Provide the [X, Y] coordinate of the cell's center where the given text is located.  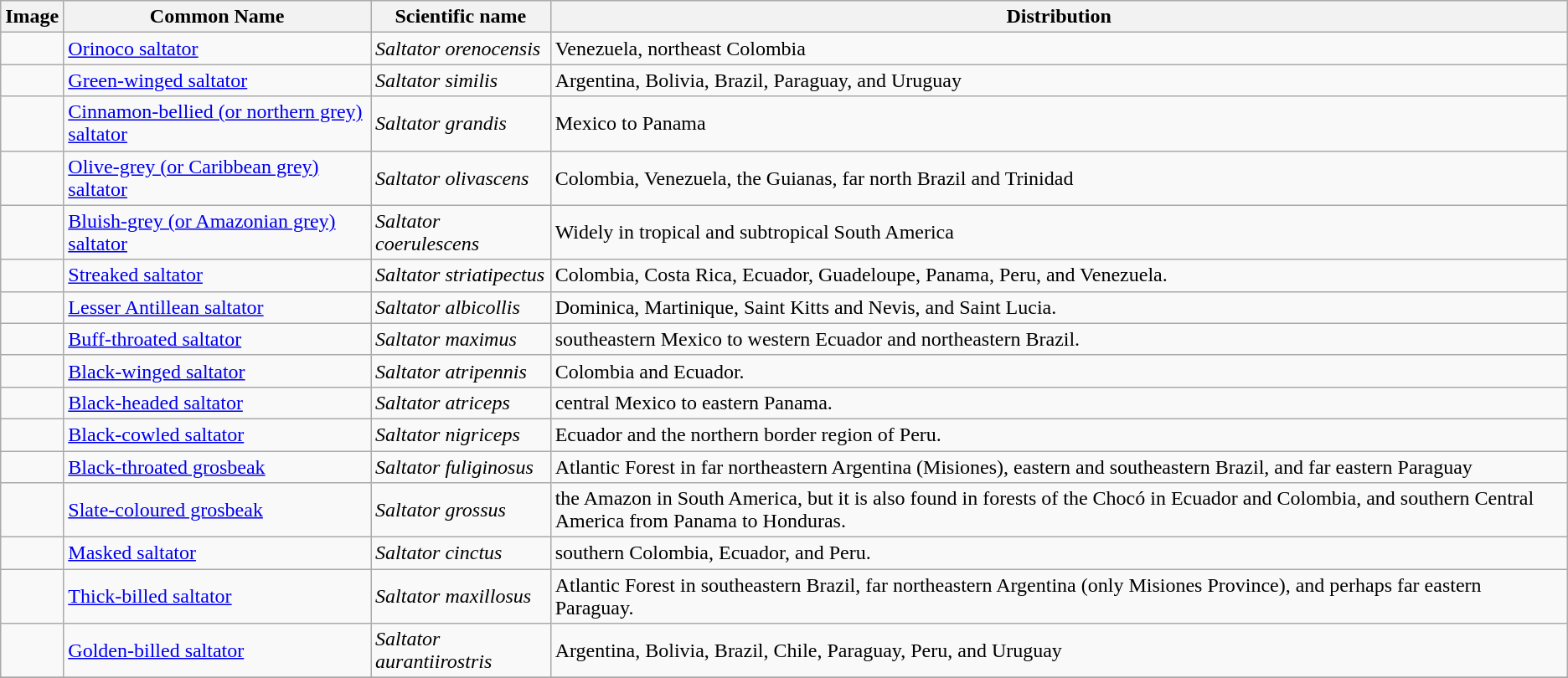
Saltator coerulescens [461, 233]
Green-winged saltator [218, 80]
Buff-throated saltator [218, 339]
Orinoco saltator [218, 49]
Image [32, 17]
Atlantic Forest in southeastern Brazil, far northeastern Argentina (only Misiones Province), and perhaps far eastern Paraguay. [1059, 596]
Atlantic Forest in far northeastern Argentina (Misiones), eastern and southeastern Brazil, and far eastern Paraguay [1059, 466]
Saltator similis [461, 80]
central Mexico to eastern Panama. [1059, 403]
Lesser Antillean saltator [218, 307]
Bluish-grey (or Amazonian grey) saltator [218, 233]
Golden-billed saltator [218, 651]
Argentina, Bolivia, Brazil, Chile, Paraguay, Peru, and Uruguay [1059, 651]
Black-winged saltator [218, 371]
Saltator orenocensis [461, 49]
Distribution [1059, 17]
Masked saltator [218, 553]
Saltator maximus [461, 339]
Venezuela, northeast Colombia [1059, 49]
Mexico to Panama [1059, 124]
Colombia and Ecuador. [1059, 371]
Saltator grossus [461, 511]
Ecuador and the northern border region of Peru. [1059, 434]
Saltator maxillosus [461, 596]
Common Name [218, 17]
Dominica, Martinique, Saint Kitts and Nevis, and Saint Lucia. [1059, 307]
Saltator aurantiirostris [461, 651]
Black-cowled saltator [218, 434]
Saltator cinctus [461, 553]
Saltator atripennis [461, 371]
Cinnamon-bellied (or northern grey) saltator [218, 124]
Scientific name [461, 17]
Saltator grandis [461, 124]
Saltator nigriceps [461, 434]
southern Colombia, Ecuador, and Peru. [1059, 553]
Saltator olivascens [461, 177]
Streaked saltator [218, 275]
Olive-grey (or Caribbean grey) saltator [218, 177]
Colombia, Costa Rica, Ecuador, Guadeloupe, Panama, Peru, and Venezuela. [1059, 275]
Widely in tropical and subtropical South America [1059, 233]
Thick-billed saltator [218, 596]
southeastern Mexico to western Ecuador and northeastern Brazil. [1059, 339]
Saltator striatipectus [461, 275]
Argentina, Bolivia, Brazil, Paraguay, and Uruguay [1059, 80]
Saltator atriceps [461, 403]
Colombia, Venezuela, the Guianas, far north Brazil and Trinidad [1059, 177]
Saltator fuliginosus [461, 466]
Slate-coloured grosbeak [218, 511]
Black-headed saltator [218, 403]
Black-throated grosbeak [218, 466]
Saltator albicollis [461, 307]
